Provide the (X, Y) coordinate of the cell's center where the given text is located.  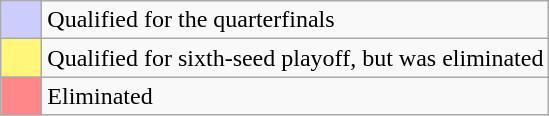
Qualified for sixth-seed playoff, but was eliminated (296, 58)
Qualified for the quarterfinals (296, 20)
Eliminated (296, 96)
